Identify which cell holds the provided text, then report its [x, y] central coordinate. 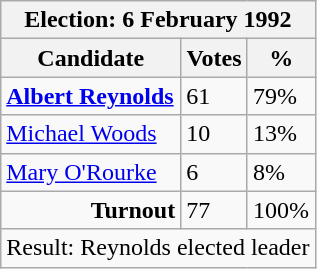
8% [281, 172]
Michael Woods [91, 134]
Turnout [91, 210]
Result: Reynolds elected leader [158, 248]
Election: 6 February 1992 [158, 20]
10 [214, 134]
Votes [214, 58]
79% [281, 96]
61 [214, 96]
6 [214, 172]
Candidate [91, 58]
13% [281, 134]
77 [214, 210]
% [281, 58]
Mary O'Rourke [91, 172]
100% [281, 210]
Albert Reynolds [91, 96]
